Output the [X, Y] coordinate of the center of the cell containing the given text.  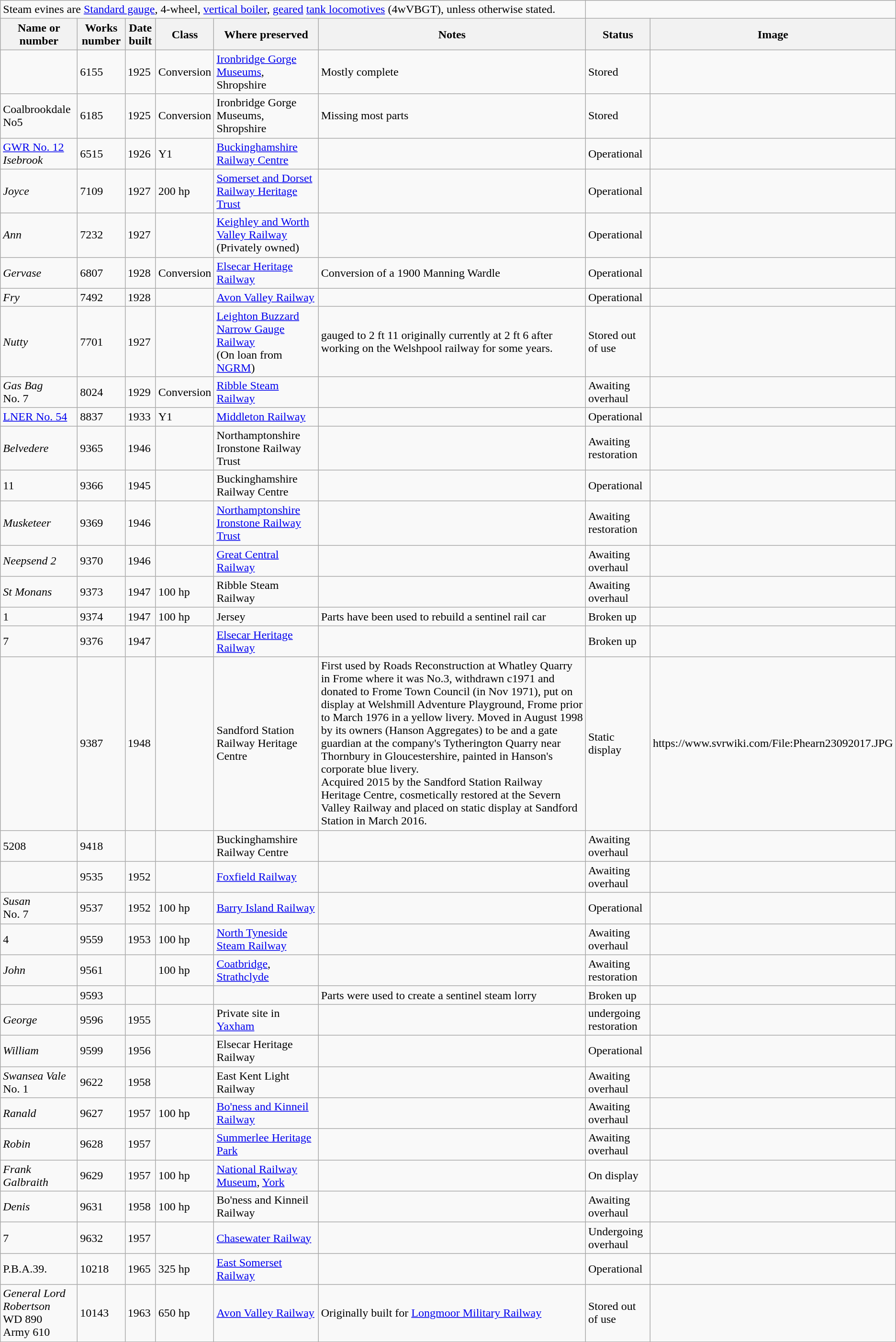
Ranald [39, 1114]
Middleton Railway [266, 417]
Coatbridge, Strathclyde [266, 970]
Foxfield Railway [266, 877]
7492 [101, 297]
East Kent Light Railway [266, 1082]
GWR No. 12Isebrook [39, 153]
9369 [101, 523]
9387 [101, 744]
Status [617, 34]
North Tyneside Steam Railway [266, 939]
Steam evines are Standard gauge, 4-wheel, vertical boiler, geared tank locomotives (4wVBGT), unless otherwise stated. [293, 10]
National Railway Museum, York [266, 1176]
Keighley and Worth Valley Railway (Privately owned) [266, 235]
Jersey [266, 617]
1965 [140, 1269]
325 hp [185, 1269]
1933 [140, 417]
9365 [101, 448]
8024 [101, 392]
9627 [101, 1114]
6807 [101, 273]
George [39, 1020]
Fry [39, 297]
undergoing restoration [617, 1020]
John [39, 970]
4 [39, 939]
9374 [101, 617]
Missing most parts [452, 116]
Nutty [39, 341]
6155 [101, 72]
9599 [101, 1050]
Coalbrookdale No5 [39, 116]
1956 [140, 1050]
Robin [39, 1144]
Originally built for Longmoor Military Railway [452, 1313]
1 [39, 617]
650 hp [185, 1313]
6185 [101, 116]
5208 [39, 846]
8837 [101, 417]
Gervase [39, 273]
Parts have been used to rebuild a sentinel rail car [452, 617]
Parts were used to create a sentinel steam lorry [452, 995]
10143 [101, 1313]
1955 [140, 1020]
1926 [140, 153]
Class [185, 34]
SusanNo. 7 [39, 908]
General Lord RobertsonWD 890Army 610 [39, 1313]
On display [617, 1176]
Ann [39, 235]
Joyce [39, 191]
Image [773, 34]
William [39, 1050]
Belvedere [39, 448]
6515 [101, 153]
Conversion of a 1900 Manning Wardle [452, 273]
9593 [101, 995]
9370 [101, 561]
Mostly complete [452, 72]
11 [39, 485]
9535 [101, 877]
gauged to 2 ft 11 originally currently at 2 ft 6 after working on the Welshpool railway for some years. [452, 341]
1945 [140, 485]
9631 [101, 1207]
1929 [140, 392]
9622 [101, 1082]
Leighton Buzzard Narrow Gauge Railway (On loan from NGRM) [266, 341]
Summerlee Heritage Park [266, 1144]
St Monans [39, 592]
Neepsend 2 [39, 561]
Sandford Station Railway Heritage Centre [266, 744]
Great Central Railway [266, 561]
LNER No. 54 [39, 417]
9418 [101, 846]
1963 [140, 1313]
7701 [101, 341]
Static display [617, 744]
Barry Island Railway [266, 908]
9628 [101, 1144]
Where preserved [266, 34]
East Somerset Railway [266, 1269]
1953 [140, 939]
Undergoing overhaul [617, 1238]
9559 [101, 939]
9376 [101, 642]
P.B.A.39. [39, 1269]
7109 [101, 191]
Chasewater Railway [266, 1238]
Date built [140, 34]
Musketeer [39, 523]
9561 [101, 970]
9537 [101, 908]
Private site in Yaxham [266, 1020]
Name or number [39, 34]
7232 [101, 235]
9629 [101, 1176]
Somerset and Dorset Railway Heritage Trust [266, 191]
Denis [39, 1207]
1948 [140, 744]
https://www.svrwiki.com/File:Phearn23092017.JPG [773, 744]
10218 [101, 1269]
9632 [101, 1238]
9366 [101, 485]
200 hp [185, 191]
Notes [452, 34]
9596 [101, 1020]
Works number [101, 34]
Swansea ValeNo. 1 [39, 1082]
Gas BagNo. 7 [39, 392]
Frank Galbraith [39, 1176]
9373 [101, 592]
